Return the (x, y) coordinate for the center point of the cell that contains the specified text.  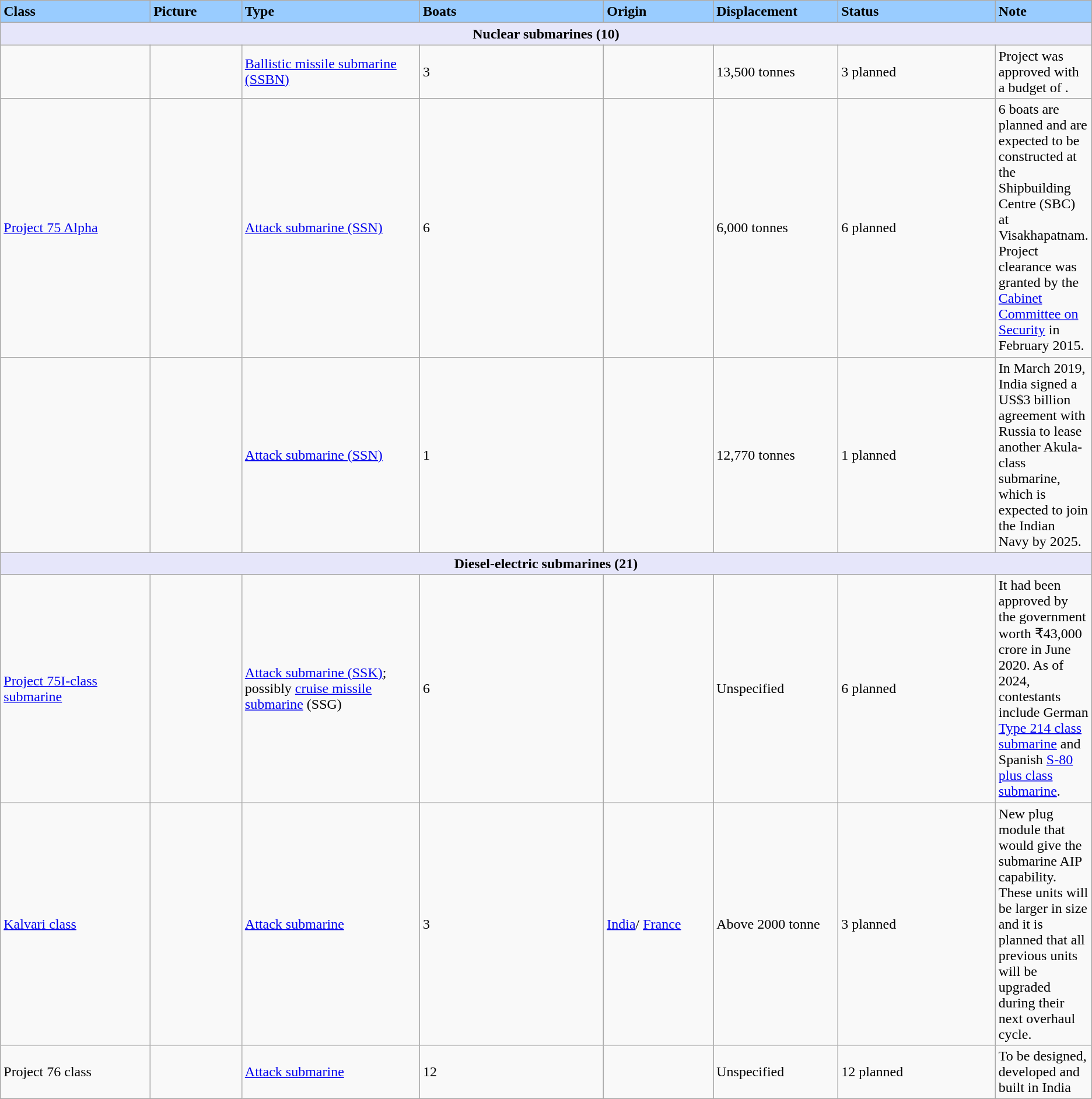
India/ France (659, 924)
Attack submarine (SSK); possibly cruise missile submarine (SSG) (330, 688)
To be designed, developed and built in India (1043, 1072)
Boats (511, 12)
Project was approved with a budget of . (1043, 72)
Ballistic missile submarine (SSBN) (330, 72)
Picture (196, 12)
Origin (659, 12)
13,500 tonnes (776, 72)
Project 75I-class submarine (76, 688)
1 planned (917, 455)
Class (76, 12)
12 (511, 1072)
12,770 tonnes (776, 455)
Note (1043, 12)
Kalvari class (76, 924)
Displacement (776, 12)
Nuclear submarines (10) (546, 34)
6,000 tonnes (776, 228)
Type (330, 12)
Project 76 class (76, 1072)
12 planned (917, 1072)
Status (917, 12)
Diesel-electric submarines (21) (546, 563)
1 (511, 455)
Above 2000 tonne (776, 924)
Project 75 Alpha (76, 228)
